Find where the given text appears and provide that cell's center as (x, y) coordinate. 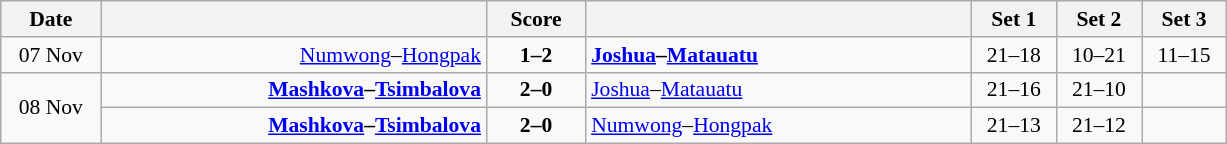
1–2 (536, 55)
Score (536, 19)
Set 1 (1014, 19)
Date (51, 19)
Set 2 (1098, 19)
21–12 (1098, 126)
Set 3 (1184, 19)
07 Nov (51, 55)
21–18 (1014, 55)
21–16 (1014, 90)
21–10 (1098, 90)
10–21 (1098, 55)
08 Nov (51, 108)
11–15 (1184, 55)
21–13 (1014, 126)
